Search for the cell housing the specified text and yield its (x, y) center coordinate. 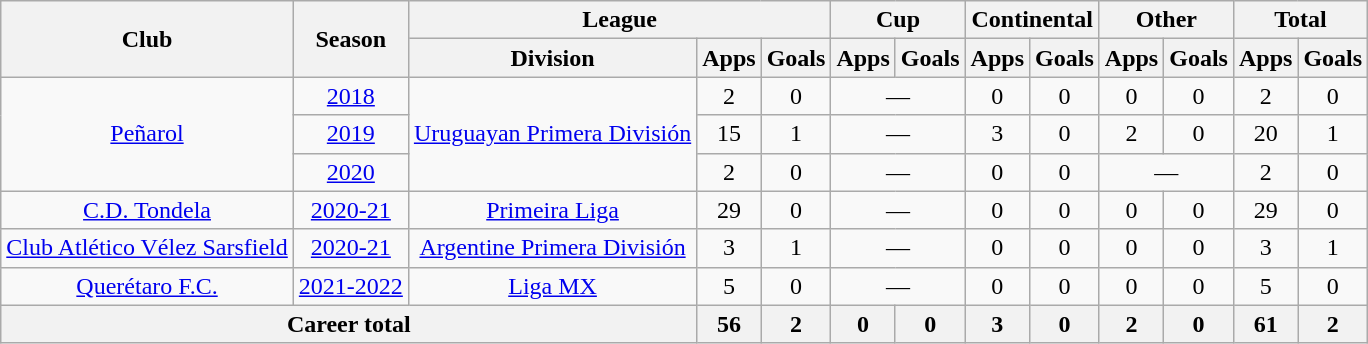
Division (552, 58)
Peñarol (148, 134)
Career total (349, 324)
Primeira Liga (552, 210)
56 (729, 324)
2020 (350, 172)
Argentine Primera División (552, 248)
Querétaro F.C. (148, 286)
Season (350, 39)
C.D. Tondela (148, 210)
League (620, 20)
Other (1166, 20)
20 (1265, 134)
Club Atlético Vélez Sarsfield (148, 248)
Cup (898, 20)
Total (1300, 20)
15 (729, 134)
2018 (350, 96)
Liga MX (552, 286)
2019 (350, 134)
Uruguayan Primera División (552, 134)
Continental (1032, 20)
Club (148, 39)
61 (1265, 324)
2021-2022 (350, 286)
